For the text-containing cell, return its midpoint in [X, Y] coordinate format. 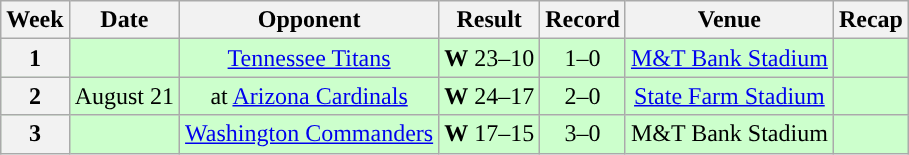
W 23–10 [490, 58]
3–0 [583, 134]
Washington Commanders [310, 134]
Result [490, 20]
Week [35, 20]
W 24–17 [490, 96]
Date [124, 20]
Record [583, 20]
State Farm Stadium [729, 96]
Tennessee Titans [310, 58]
2–0 [583, 96]
1 [35, 58]
3 [35, 134]
Recap [870, 20]
August 21 [124, 96]
W 17–15 [490, 134]
Venue [729, 20]
1–0 [583, 58]
Opponent [310, 20]
at Arizona Cardinals [310, 96]
2 [35, 96]
